From the cell containing the given text, extract its center point as [X, Y] coordinate. 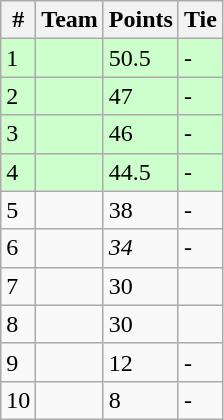
Points [140, 20]
47 [140, 96]
9 [18, 362]
38 [140, 210]
5 [18, 210]
12 [140, 362]
# [18, 20]
Tie [200, 20]
44.5 [140, 172]
1 [18, 58]
4 [18, 172]
3 [18, 134]
10 [18, 400]
46 [140, 134]
6 [18, 248]
7 [18, 286]
50.5 [140, 58]
2 [18, 96]
34 [140, 248]
Team [70, 20]
